Return the [X, Y] coordinate for the center point of the cell that contains the specified text.  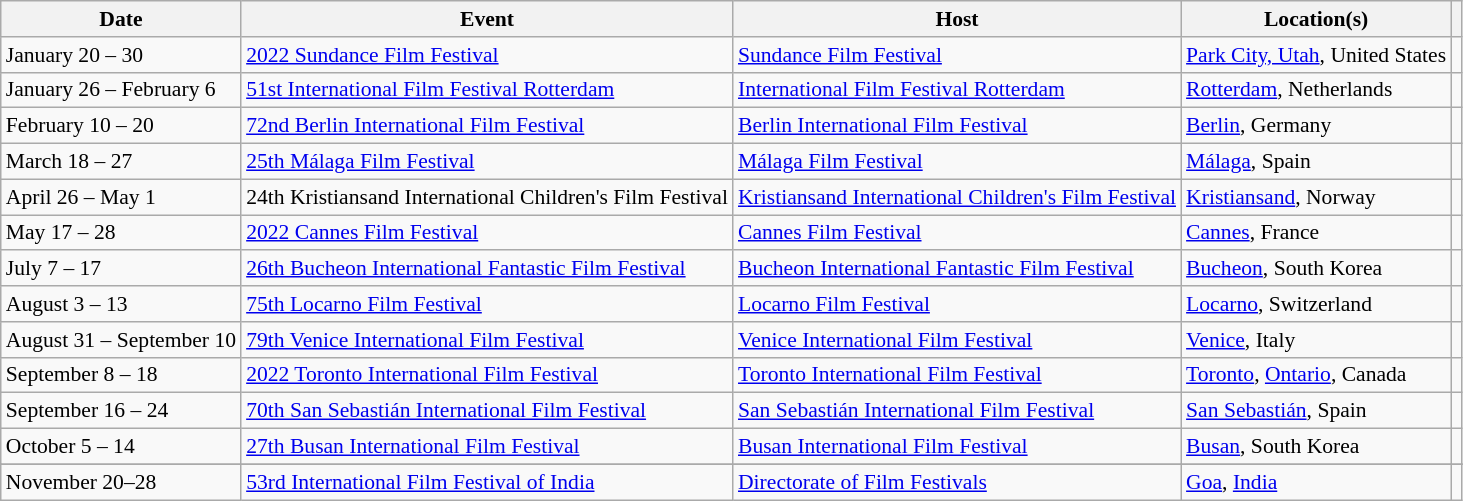
Busan International Film Festival [957, 447]
26th Bucheon International Fantastic Film Festival [487, 269]
May 17 – 28 [121, 233]
Kristiansand International Children's Film Festival [957, 197]
Berlin, Germany [1316, 126]
Goa, India [1316, 482]
27th Busan International Film Festival [487, 447]
Directorate of Film Festivals [957, 482]
September 16 – 24 [121, 411]
Toronto International Film Festival [957, 375]
Venice, Italy [1316, 340]
International Film Festival Rotterdam [957, 90]
2022 Toronto International Film Festival [487, 375]
Venice International Film Festival [957, 340]
Rotterdam, Netherlands [1316, 90]
November 20–28 [121, 482]
July 7 – 17 [121, 269]
March 18 – 27 [121, 162]
San Sebastián, Spain [1316, 411]
Kristiansand, Norway [1316, 197]
Locarno, Switzerland [1316, 304]
25th Málaga Film Festival [487, 162]
Busan, South Korea [1316, 447]
August 31 – September 10 [121, 340]
Event [487, 19]
70th San Sebastián International Film Festival [487, 411]
72nd Berlin International Film Festival [487, 126]
Location(s) [1316, 19]
Date [121, 19]
53rd International Film Festival of India [487, 482]
Berlin International Film Festival [957, 126]
Park City, Utah, United States [1316, 55]
San Sebastián International Film Festival [957, 411]
January 20 – 30 [121, 55]
24th Kristiansand International Children's Film Festival [487, 197]
Málaga, Spain [1316, 162]
January 26 – February 6 [121, 90]
79th Venice International Film Festival [487, 340]
Sundance Film Festival [957, 55]
February 10 – 20 [121, 126]
Cannes, France [1316, 233]
Cannes Film Festival [957, 233]
August 3 – 13 [121, 304]
Málaga Film Festival [957, 162]
2022 Sundance Film Festival [487, 55]
Locarno Film Festival [957, 304]
October 5 – 14 [121, 447]
April 26 – May 1 [121, 197]
Toronto, Ontario, Canada [1316, 375]
51st International Film Festival Rotterdam [487, 90]
September 8 – 18 [121, 375]
Bucheon International Fantastic Film Festival [957, 269]
75th Locarno Film Festival [487, 304]
Bucheon, South Korea [1316, 269]
2022 Cannes Film Festival [487, 233]
Host [957, 19]
